Capture the cell that displays the provided text and extract its (X, Y) central coordinate. 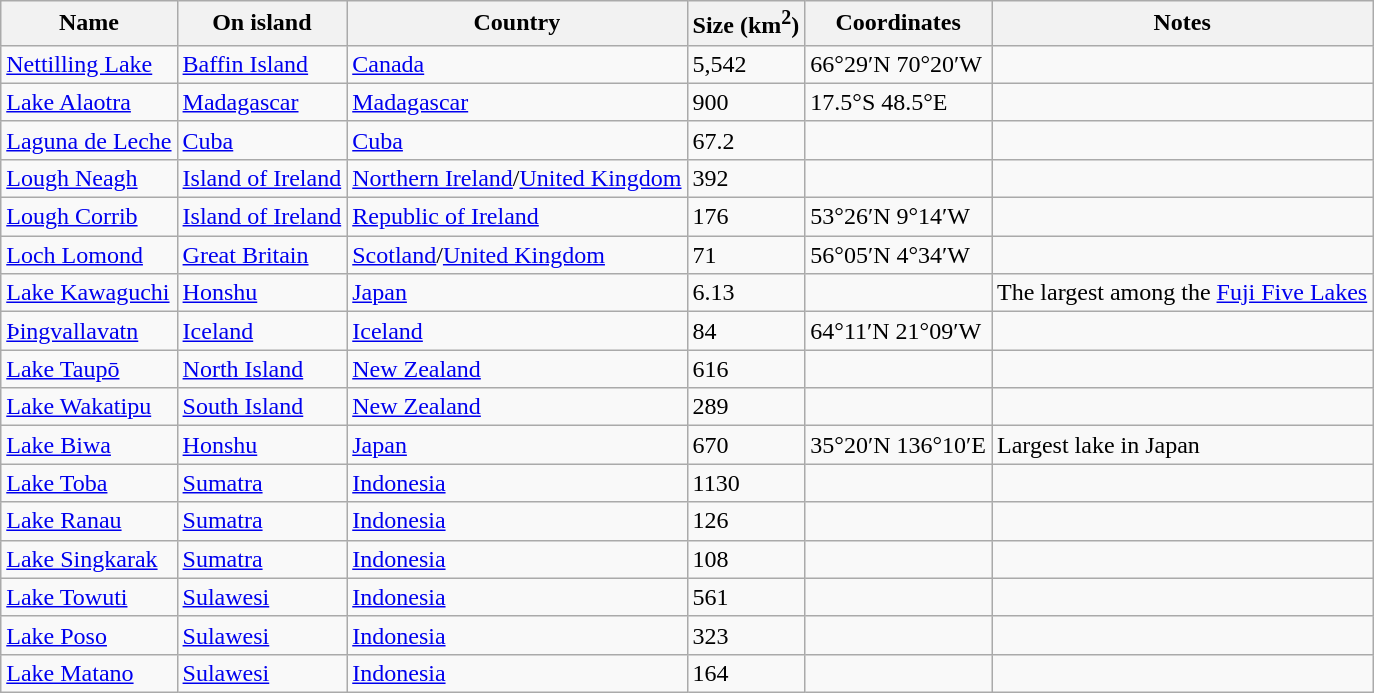
900 (746, 102)
1130 (746, 483)
Lake Taupō (89, 369)
Coordinates (898, 24)
Baffin Island (262, 64)
Nettilling Lake (89, 64)
Largest lake in Japan (1182, 445)
35°20′N 136°10′E (898, 445)
176 (746, 217)
616 (746, 369)
66°29′N 70°20′W (898, 64)
Lake Ranau (89, 521)
Notes (1182, 24)
Scotland/United Kingdom (517, 255)
Þingvallavatn (89, 331)
Lake Toba (89, 483)
Lake Matano (89, 673)
53°26′N 9°14′W (898, 217)
67.2 (746, 140)
164 (746, 673)
Northern Ireland/United Kingdom (517, 178)
Size (km2) (746, 24)
Lake Kawaguchi (89, 293)
Lough Neagh (89, 178)
64°11′N 21°09′W (898, 331)
6.13 (746, 293)
108 (746, 559)
Lake Poso (89, 635)
17.5°S 48.5°E (898, 102)
289 (746, 407)
On island (262, 24)
Laguna de Leche (89, 140)
Canada (517, 64)
5,542 (746, 64)
323 (746, 635)
Lake Singkarak (89, 559)
Lough Corrib (89, 217)
561 (746, 597)
71 (746, 255)
South Island (262, 407)
Lake Alaotra (89, 102)
Name (89, 24)
56°05′N 4°34′W (898, 255)
Lake Wakatipu (89, 407)
392 (746, 178)
126 (746, 521)
84 (746, 331)
670 (746, 445)
North Island (262, 369)
The largest among the Fuji Five Lakes (1182, 293)
Great Britain (262, 255)
Loch Lomond (89, 255)
Republic of Ireland (517, 217)
Country (517, 24)
Lake Towuti (89, 597)
Lake Biwa (89, 445)
